Return [X, Y] of the center of cell containing provided text 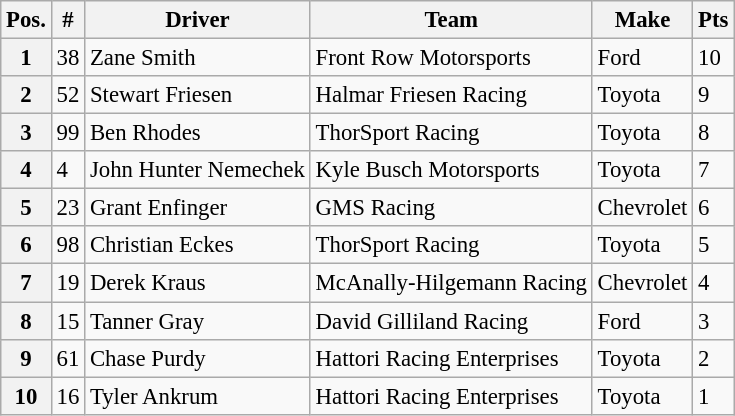
61 [68, 358]
Tyler Ankrum [198, 396]
David Gilliland Racing [451, 321]
15 [68, 321]
Stewart Friesen [198, 95]
38 [68, 58]
Team [451, 20]
Pos. [26, 20]
Christian Eckes [198, 245]
Ben Rhodes [198, 133]
Pts [714, 20]
John Hunter Nemechek [198, 170]
GMS Racing [451, 208]
McAnally-Hilgemann Racing [451, 283]
Grant Enfinger [198, 208]
Derek Kraus [198, 283]
# [68, 20]
Zane Smith [198, 58]
Kyle Busch Motorsports [451, 170]
Front Row Motorsports [451, 58]
Tanner Gray [198, 321]
23 [68, 208]
98 [68, 245]
Driver [198, 20]
Halmar Friesen Racing [451, 95]
Chase Purdy [198, 358]
16 [68, 396]
Make [642, 20]
19 [68, 283]
52 [68, 95]
99 [68, 133]
